Extract the (X, Y) coordinate from the center of the cell holding the provided text.  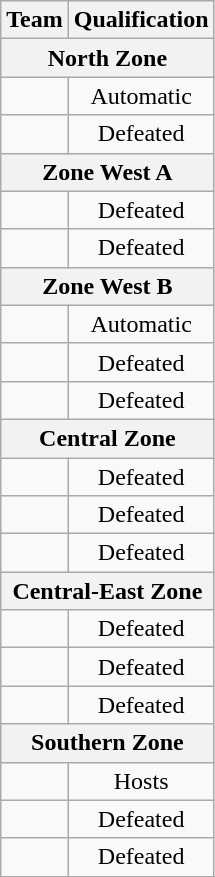
North Zone (108, 58)
Zone West A (108, 172)
Team (35, 20)
Zone West B (108, 286)
Central Zone (108, 438)
Central-East Zone (108, 591)
Southern Zone (108, 743)
Hosts (141, 781)
Qualification (141, 20)
